Detect which cell encompasses the target text, then output its (x, y) center coordinate. 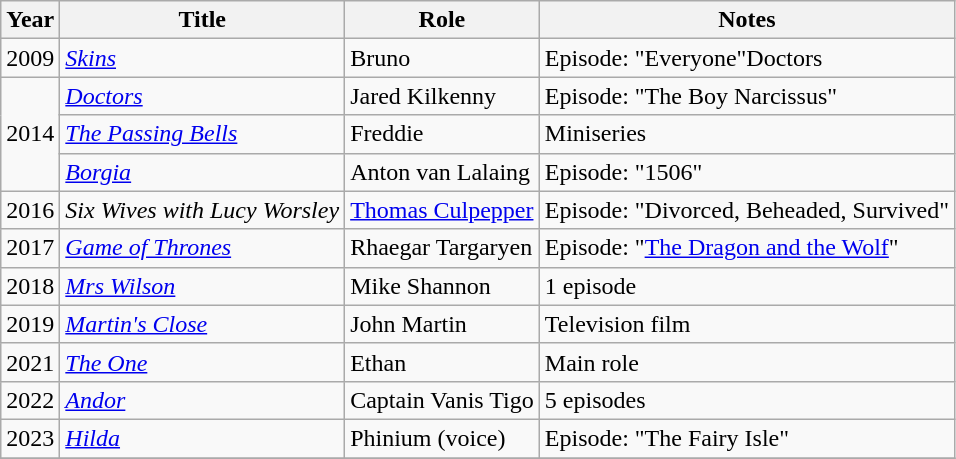
Episode: "1506" (746, 172)
Andor (202, 400)
Episode: "Everyone"Doctors (746, 58)
Main role (746, 362)
2018 (30, 286)
Rhaegar Targaryen (442, 248)
2014 (30, 134)
2019 (30, 324)
Mrs Wilson (202, 286)
John Martin (442, 324)
Martin's Close (202, 324)
Year (30, 20)
Miniseries (746, 134)
Mike Shannon (442, 286)
Notes (746, 20)
Anton van Lalaing (442, 172)
2017 (30, 248)
Thomas Culpepper (442, 210)
Episode: "The Boy Narcissus" (746, 96)
Episode: "The Dragon and the Wolf" (746, 248)
Role (442, 20)
2009 (30, 58)
The Passing Bells (202, 134)
Jared Kilkenny (442, 96)
5 episodes (746, 400)
Title (202, 20)
Captain Vanis Tigo (442, 400)
2022 (30, 400)
Bruno (442, 58)
Doctors (202, 96)
2021 (30, 362)
Television film (746, 324)
Freddie (442, 134)
Phinium (voice) (442, 438)
2023 (30, 438)
Episode: "Divorced, Beheaded, Survived" (746, 210)
1 episode (746, 286)
Borgia (202, 172)
2016 (30, 210)
Game of Thrones (202, 248)
Hilda (202, 438)
Ethan (442, 362)
Episode: "The Fairy Isle" (746, 438)
Six Wives with Lucy Worsley (202, 210)
Skins (202, 58)
The One (202, 362)
